Identify which cell holds the provided text, then report its [x, y] central coordinate. 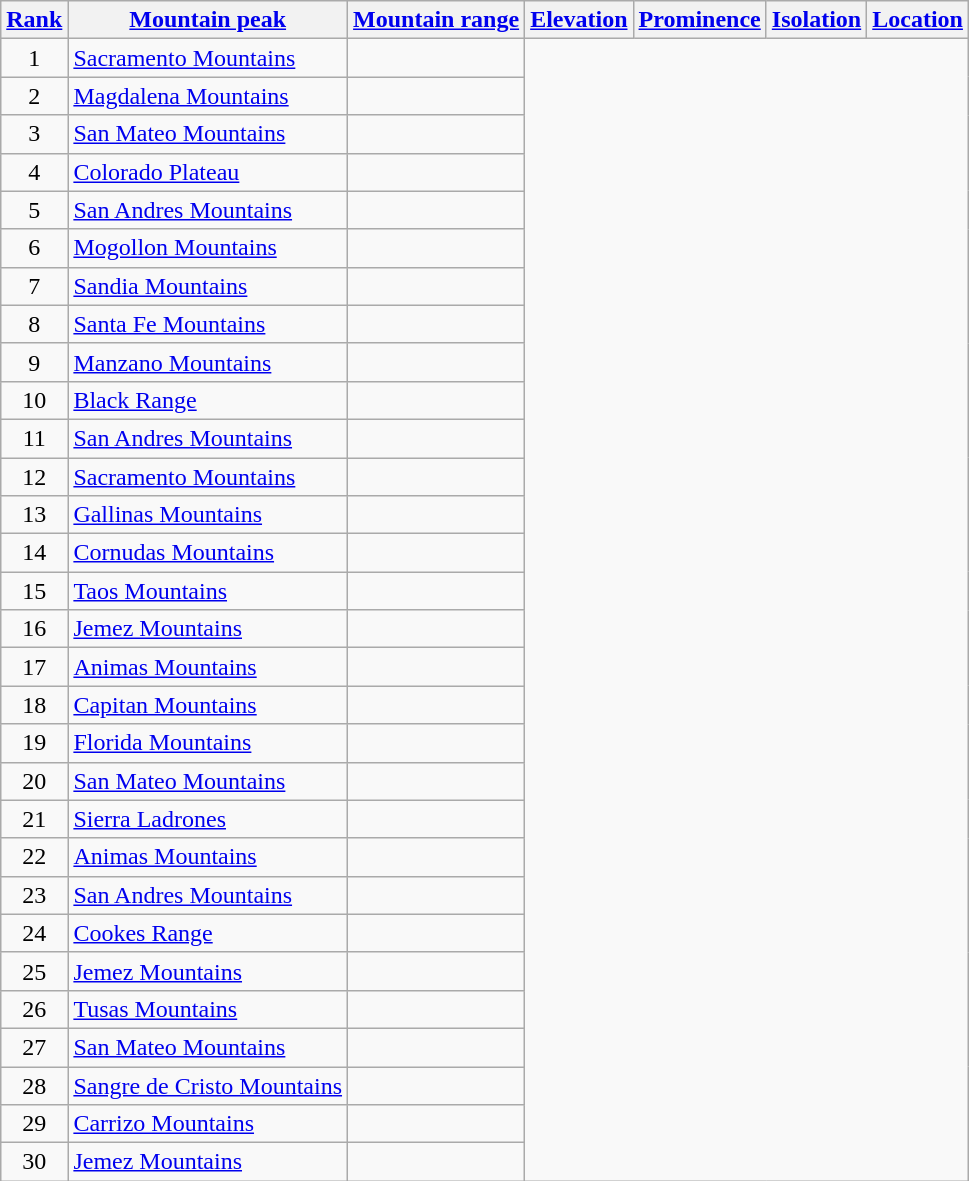
18 [34, 705]
22 [34, 857]
Colorado Plateau [208, 172]
Gallinas Mountains [208, 515]
1 [34, 58]
5 [34, 210]
Black Range [208, 400]
Isolation [816, 20]
Sangre de Cristo Mountains [208, 1085]
16 [34, 629]
Rank [34, 20]
23 [34, 895]
26 [34, 1009]
Magdalena Mountains [208, 96]
12 [34, 477]
Sierra Ladrones [208, 819]
21 [34, 819]
27 [34, 1047]
25 [34, 971]
Santa Fe Mountains [208, 324]
Manzano Mountains [208, 362]
Mountain range [436, 20]
8 [34, 324]
Mogollon Mountains [208, 248]
28 [34, 1085]
9 [34, 362]
Tusas Mountains [208, 1009]
6 [34, 248]
11 [34, 438]
13 [34, 515]
19 [34, 743]
17 [34, 667]
20 [34, 781]
4 [34, 172]
Carrizo Mountains [208, 1124]
Mountain peak [208, 20]
Cookes Range [208, 933]
3 [34, 134]
Prominence [700, 20]
Cornudas Mountains [208, 553]
Capitan Mountains [208, 705]
Location [918, 20]
24 [34, 933]
7 [34, 286]
15 [34, 591]
29 [34, 1124]
Taos Mountains [208, 591]
Florida Mountains [208, 743]
Sandia Mountains [208, 286]
30 [34, 1162]
Elevation [579, 20]
14 [34, 553]
10 [34, 400]
2 [34, 96]
